Return the [X, Y] coordinate for the center point of the cell that contains the specified text.  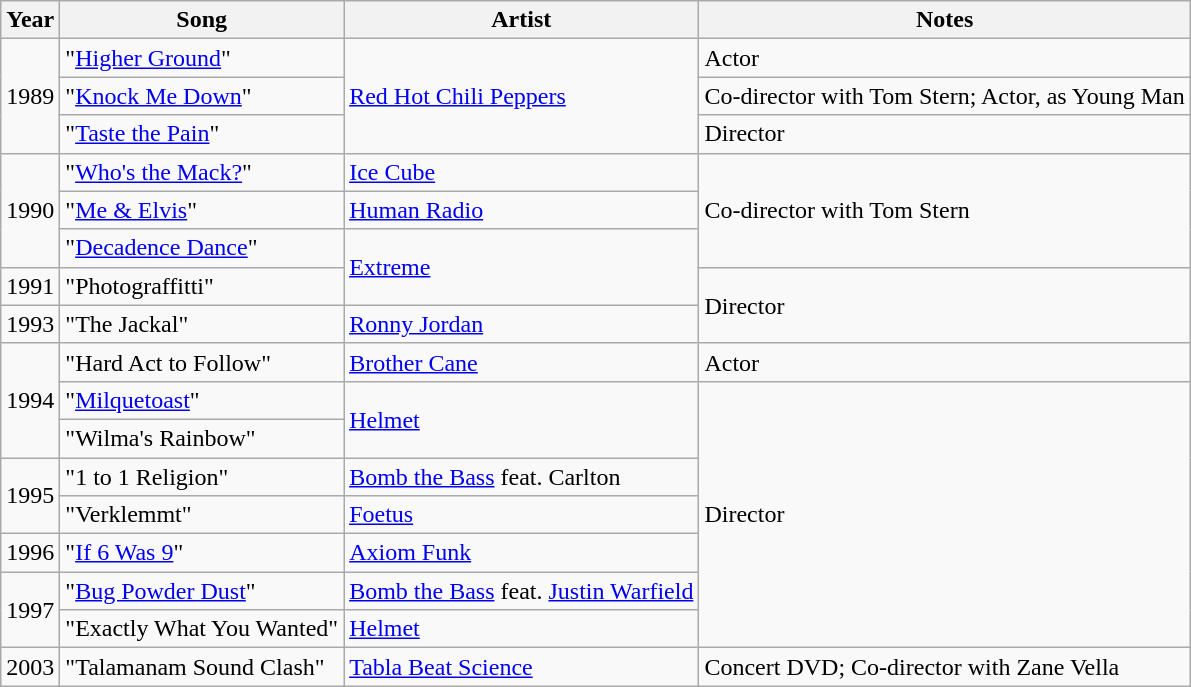
"Decadence Dance" [202, 248]
"Taste the Pain" [202, 134]
"Hard Act to Follow" [202, 362]
"The Jackal" [202, 324]
1997 [30, 610]
Co-director with Tom Stern; Actor, as Young Man [944, 96]
Ronny Jordan [522, 324]
1996 [30, 553]
"Wilma's Rainbow" [202, 438]
Foetus [522, 515]
1991 [30, 286]
Notes [944, 20]
"Talamanam Sound Clash" [202, 667]
"Photograffitti" [202, 286]
"Milquetoast" [202, 400]
Human Radio [522, 210]
Bomb the Bass feat. Justin Warfield [522, 591]
"Bug Powder Dust" [202, 591]
Co-director with Tom Stern [944, 210]
Tabla Beat Science [522, 667]
Artist [522, 20]
1994 [30, 400]
"Me & Elvis" [202, 210]
Bomb the Bass feat. Carlton [522, 477]
Ice Cube [522, 172]
"If 6 Was 9" [202, 553]
"Higher Ground" [202, 58]
1993 [30, 324]
"Who's the Mack?" [202, 172]
2003 [30, 667]
"1 to 1 Religion" [202, 477]
Brother Cane [522, 362]
1995 [30, 496]
"Exactly What You Wanted" [202, 629]
1989 [30, 96]
Red Hot Chili Peppers [522, 96]
Axiom Funk [522, 553]
Song [202, 20]
Concert DVD; Co-director with Zane Vella [944, 667]
"Knock Me Down" [202, 96]
"Verklemmt" [202, 515]
Extreme [522, 267]
Year [30, 20]
1990 [30, 210]
